From the cell containing the given text, extract its center point as [x, y] coordinate. 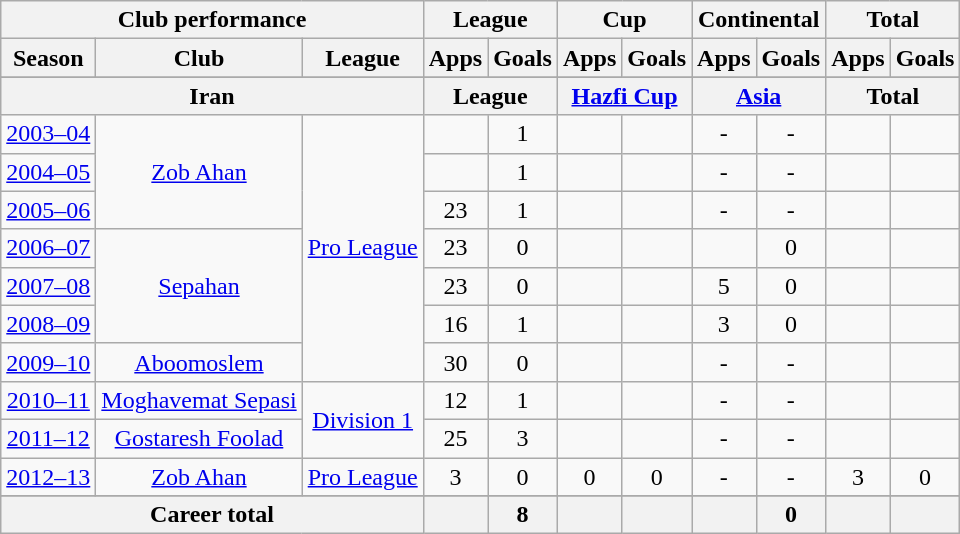
16 [455, 324]
Club [199, 58]
Asia [759, 96]
Hazfi Cup [624, 96]
2008–09 [48, 324]
8 [523, 515]
Continental [759, 20]
Gostaresh Foolad [199, 438]
Career total [212, 515]
2012–13 [48, 477]
Iran [212, 96]
25 [455, 438]
12 [455, 400]
5 [724, 286]
2011–12 [48, 438]
30 [455, 362]
Cup [624, 20]
2003–04 [48, 134]
Season [48, 58]
Division 1 [362, 419]
Sepahan [199, 286]
Moghavemat Sepasi [199, 400]
2009–10 [48, 362]
2010–11 [48, 400]
Club performance [212, 20]
2006–07 [48, 248]
2005–06 [48, 210]
2004–05 [48, 172]
2007–08 [48, 286]
Aboomoslem [199, 362]
